From the cell containing the given text, extract its center point as [X, Y] coordinate. 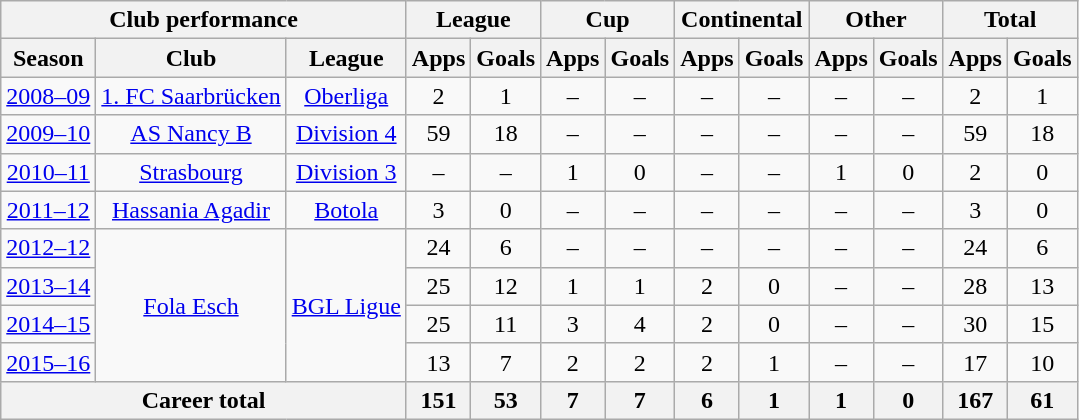
151 [438, 400]
Career total [204, 400]
Continental [742, 20]
BGL Ligue [346, 305]
Total [1010, 20]
2015–16 [48, 362]
2012–12 [48, 248]
17 [975, 362]
2011–12 [48, 210]
2014–15 [48, 324]
Division 4 [346, 134]
AS Nancy B [191, 134]
2010–11 [48, 172]
53 [506, 400]
Season [48, 58]
15 [1042, 324]
28 [975, 286]
Strasbourg [191, 172]
Botola [346, 210]
2009–10 [48, 134]
167 [975, 400]
Club [191, 58]
2013–14 [48, 286]
Hassania Agadir [191, 210]
11 [506, 324]
10 [1042, 362]
Division 3 [346, 172]
Other [876, 20]
4 [640, 324]
1. FC Saarbrücken [191, 96]
30 [975, 324]
Cup [608, 20]
12 [506, 286]
Club performance [204, 20]
2008–09 [48, 96]
Oberliga [346, 96]
Fola Esch [191, 305]
61 [1042, 400]
